Find where the given text appears and provide that cell's center as (X, Y) coordinate. 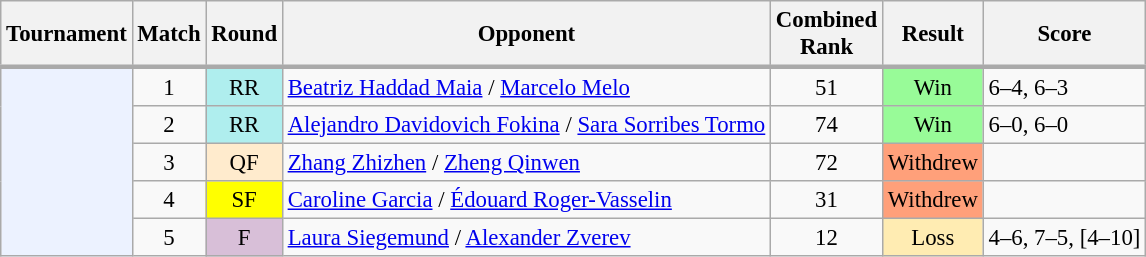
6–0, 6–0 (1064, 125)
51 (827, 86)
Beatriz Haddad Maia / Marcelo Melo (526, 86)
Zhang Zhizhen / Zheng Qinwen (526, 163)
3 (169, 163)
Result (932, 34)
31 (827, 200)
2 (169, 125)
12 (827, 238)
1 (169, 86)
Tournament (66, 34)
QF (244, 163)
Match (169, 34)
CombinedRank (827, 34)
6–4, 6–3 (1064, 86)
Alejandro Davidovich Fokina / Sara Sorribes Tormo (526, 125)
Score (1064, 34)
5 (169, 238)
Caroline Garcia / Édouard Roger-Vasselin (526, 200)
F (244, 238)
Opponent (526, 34)
72 (827, 163)
SF (244, 200)
4 (169, 200)
4–6, 7–5, [4–10] (1064, 238)
Laura Siegemund / Alexander Zverev (526, 238)
Round (244, 34)
74 (827, 125)
Loss (932, 238)
